Provide the (X, Y) coordinate of the cell's center where the given text is located.  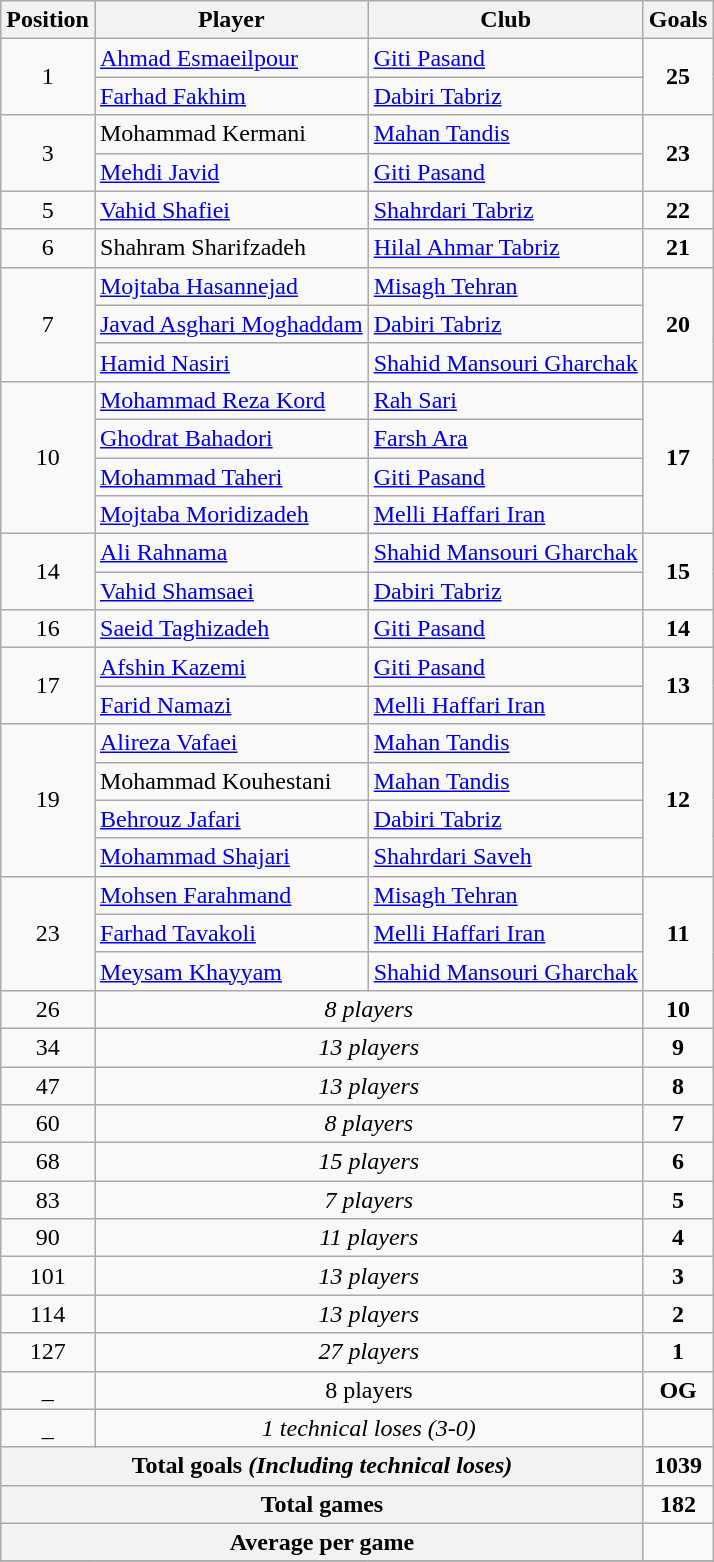
1 technical loses (3-0) (368, 1428)
Mojtaba Hasannejad (231, 286)
101 (48, 1276)
9 (678, 1047)
2 (678, 1314)
Hilal Ahmar Tabriz (506, 248)
Farhad Tavakoli (231, 933)
Afshin Kazemi (231, 667)
27 players (368, 1352)
Alireza Vafaei (231, 743)
22 (678, 210)
Rah Sari (506, 400)
Player (231, 20)
Farhad Fakhim (231, 96)
8 (678, 1085)
Ghodrat Bahadori (231, 438)
90 (48, 1238)
20 (678, 324)
Javad Asghari Moghaddam (231, 324)
182 (678, 1504)
Farid Namazi (231, 705)
Goals (678, 20)
Hamid Nasiri (231, 362)
Meysam Khayyam (231, 971)
127 (48, 1352)
Shahrdari Saveh (506, 857)
Mojtaba Moridizadeh (231, 515)
Saeid Taghizadeh (231, 629)
Ali Rahnama (231, 553)
83 (48, 1200)
13 (678, 686)
Mohammad Shajari (231, 857)
19 (48, 800)
15 (678, 572)
68 (48, 1162)
Club (506, 20)
Total games (322, 1504)
11 (678, 933)
Mohammad Kouhestani (231, 781)
Mohsen Farahmand (231, 895)
Farsh Ara (506, 438)
Mehdi Javid (231, 172)
Mohammad Kermani (231, 134)
34 (48, 1047)
Vahid Shafiei (231, 210)
11 players (368, 1238)
1039 (678, 1466)
26 (48, 1009)
15 players (368, 1162)
12 (678, 800)
4 (678, 1238)
Shahram Sharifzadeh (231, 248)
21 (678, 248)
25 (678, 77)
Ahmad Esmaeilpour (231, 58)
Average per game (322, 1542)
Behrouz Jafari (231, 819)
Total goals (Including technical loses) (322, 1466)
47 (48, 1085)
Vahid Shamsaei (231, 591)
OG (678, 1390)
114 (48, 1314)
Mohammad Taheri (231, 477)
Shahrdari Tabriz (506, 210)
7 players (368, 1200)
Position (48, 20)
Mohammad Reza Kord (231, 400)
16 (48, 629)
60 (48, 1124)
